Identify which cell holds the provided text, then report its (x, y) central coordinate. 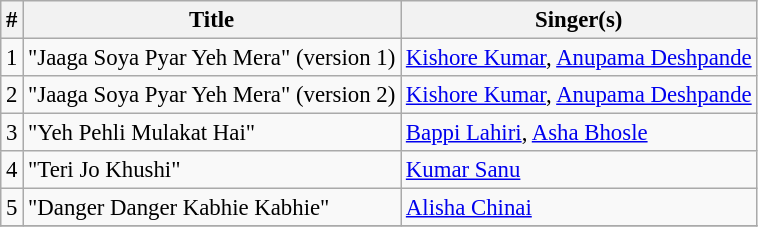
"Teri Jo Khushi" (212, 170)
Title (212, 20)
1 (12, 58)
Bappi Lahiri, Asha Bhosle (579, 133)
5 (12, 208)
Singer(s) (579, 20)
# (12, 20)
4 (12, 170)
2 (12, 95)
"Jaaga Soya Pyar Yeh Mera" (version 1) (212, 58)
"Danger Danger Kabhie Kabhie" (212, 208)
"Jaaga Soya Pyar Yeh Mera" (version 2) (212, 95)
3 (12, 133)
Alisha Chinai (579, 208)
Kumar Sanu (579, 170)
"Yeh Pehli Mulakat Hai" (212, 133)
